Scan for the cell matching the given text and deliver its (X, Y) coordinate at center. 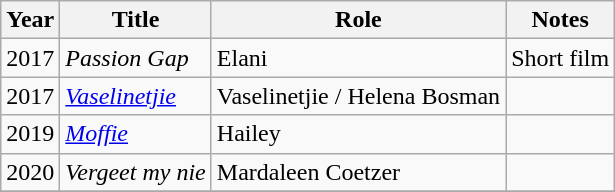
2020 (30, 172)
Role (358, 20)
Vaselinetjie / Helena Bosman (358, 96)
Vaselinetjie (136, 96)
Notes (560, 20)
Vergeet my nie (136, 172)
Elani (358, 58)
Short film (560, 58)
2019 (30, 134)
Passion Gap (136, 58)
Title (136, 20)
Mardaleen Coetzer (358, 172)
Hailey (358, 134)
Year (30, 20)
Moffie (136, 134)
